Identify which cell holds the provided text, then report its (x, y) central coordinate. 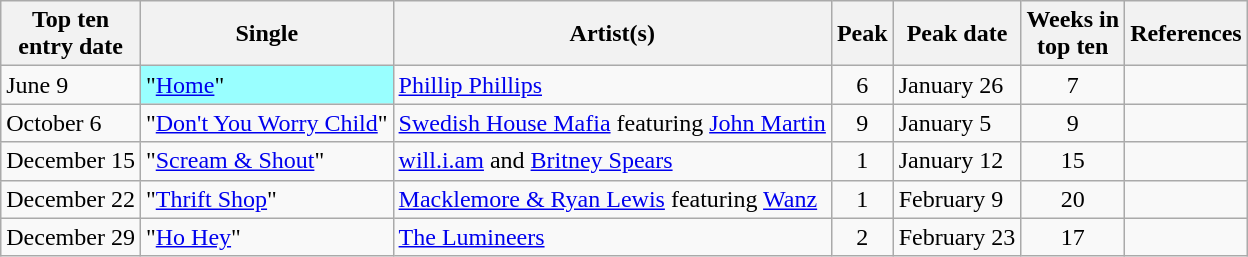
"Don't You Worry Child" (266, 123)
Peak date (957, 34)
"Ho Hey" (266, 237)
"Scream & Shout" (266, 161)
December 22 (71, 199)
February 23 (957, 237)
January 26 (957, 85)
Swedish House Mafia featuring John Martin (612, 123)
December 15 (71, 161)
20 (1073, 199)
Top tenentry date (71, 34)
will.i.am and Britney Spears (612, 161)
15 (1073, 161)
January 12 (957, 161)
January 5 (957, 123)
2 (862, 237)
Artist(s) (612, 34)
February 9 (957, 199)
6 (862, 85)
December 29 (71, 237)
Peak (862, 34)
7 (1073, 85)
The Lumineers (612, 237)
17 (1073, 237)
October 6 (71, 123)
"Home" (266, 85)
"Thrift Shop" (266, 199)
Macklemore & Ryan Lewis featuring Wanz (612, 199)
Single (266, 34)
References (1186, 34)
Phillip Phillips (612, 85)
June 9 (71, 85)
Weeks intop ten (1073, 34)
